Search for the cell housing the specified text and yield its [X, Y] center coordinate. 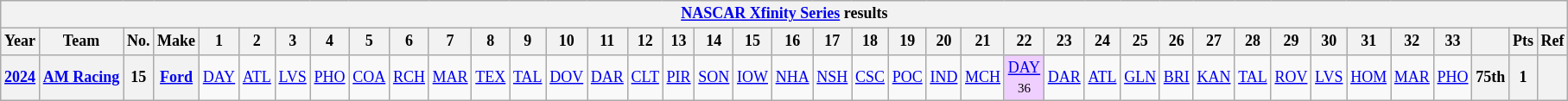
NSH [833, 78]
4 [330, 41]
3 [292, 41]
CLT [644, 78]
13 [679, 41]
31 [1368, 41]
11 [608, 41]
2024 [21, 78]
30 [1329, 41]
RCH [409, 78]
5 [370, 41]
17 [833, 41]
NASCAR Xfinity Series results [784, 14]
33 [1453, 41]
Team [81, 41]
No. [138, 41]
18 [871, 41]
Ref [1552, 41]
Year [21, 41]
24 [1102, 41]
MCH [983, 78]
PIR [679, 78]
AM Racing [81, 78]
20 [943, 41]
75th [1491, 78]
HOM [1368, 78]
CSC [871, 78]
DAY36 [1024, 78]
10 [567, 41]
DAY [219, 78]
KAN [1214, 78]
9 [528, 41]
26 [1177, 41]
TEX [491, 78]
6 [409, 41]
7 [450, 41]
27 [1214, 41]
POC [907, 78]
12 [644, 41]
ROV [1291, 78]
14 [714, 41]
8 [491, 41]
NHA [792, 78]
Make [176, 41]
IOW [753, 78]
COA [370, 78]
GLN [1140, 78]
DOV [567, 78]
BRI [1177, 78]
SON [714, 78]
2 [257, 41]
32 [1412, 41]
29 [1291, 41]
22 [1024, 41]
Pts [1524, 41]
IND [943, 78]
19 [907, 41]
25 [1140, 41]
28 [1253, 41]
21 [983, 41]
23 [1064, 41]
16 [792, 41]
Ford [176, 78]
